Search for the cell housing the specified text and yield its [x, y] center coordinate. 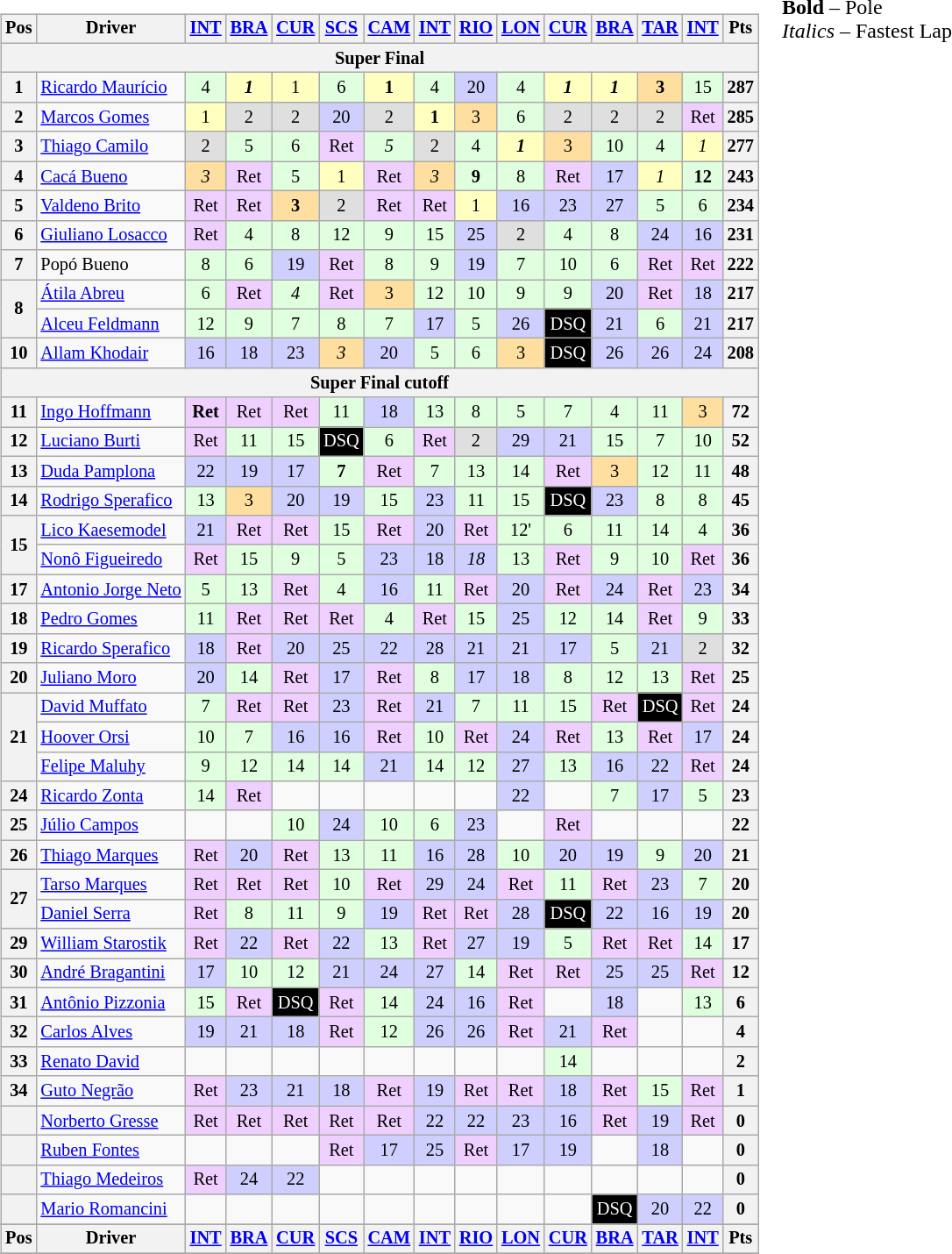
287 [741, 88]
Thiago Marques [110, 855]
Ingo Hoffmann [110, 412]
45 [741, 501]
Super Final [380, 58]
Nonô Figueiredo [110, 559]
David Muffato [110, 708]
Tarso Marques [110, 885]
234 [741, 206]
52 [741, 442]
Antônio Pizzonia [110, 1002]
Lico Kaesemodel [110, 531]
277 [741, 146]
Thiago Camilo [110, 146]
André Bragantini [110, 973]
Juliano Moro [110, 678]
31 [18, 1002]
Ricardo Sperafico [110, 648]
Norberto Gresse [110, 1121]
Valdeno Brito [110, 206]
William Starostik [110, 944]
222 [741, 265]
Mario Romancini [110, 1209]
Giuliano Losacco [110, 235]
Popó Bueno [110, 265]
231 [741, 235]
Ruben Fontes [110, 1151]
30 [18, 973]
Átila Abreu [110, 295]
Hoover Orsi [110, 737]
Rodrigo Sperafico [110, 501]
48 [741, 471]
Guto Negrão [110, 1091]
Júlio Campos [110, 825]
Super Final cutoff [380, 383]
Marcos Gomes [110, 118]
Carlos Alves [110, 1032]
72 [741, 412]
Alceu Feldmann [110, 324]
Antonio Jorge Neto [110, 589]
Duda Pamplona [110, 471]
Thiago Medeiros [110, 1179]
Luciano Burti [110, 442]
Ricardo Maurício [110, 88]
Daniel Serra [110, 914]
Felipe Maluhy [110, 766]
285 [741, 118]
Pedro Gomes [110, 619]
Ricardo Zonta [110, 796]
208 [741, 353]
12' [521, 531]
Allam Khodair [110, 353]
Renato David [110, 1062]
243 [741, 176]
Cacá Bueno [110, 176]
